Return the (X, Y) coordinate for the center point of the cell that contains the specified text.  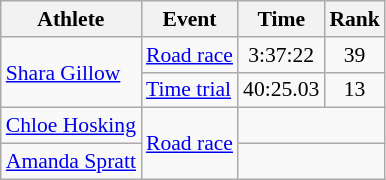
Event (190, 19)
40:25.03 (281, 90)
Time (281, 19)
13 (354, 90)
Time trial (190, 90)
39 (354, 55)
Chloe Hosking (71, 126)
Shara Gillow (71, 72)
Rank (354, 19)
3:37:22 (281, 55)
Athlete (71, 19)
Amanda Spratt (71, 162)
